Identify which cell holds the provided text, then report its [x, y] central coordinate. 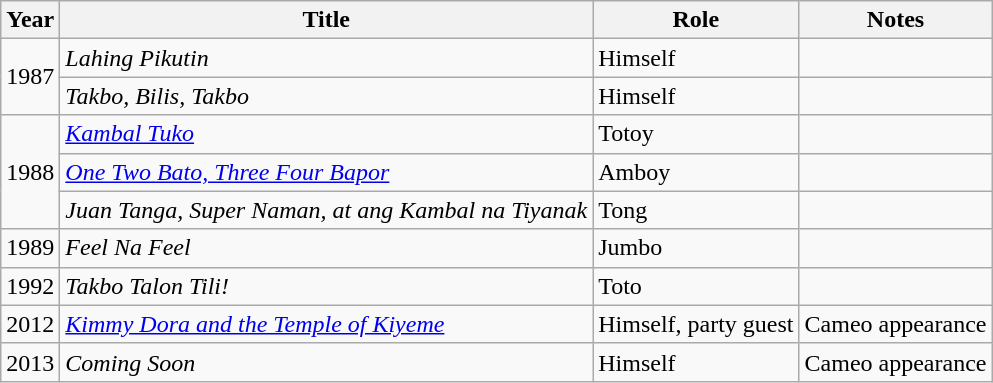
Coming Soon [326, 362]
1987 [30, 77]
Himself, party guest [696, 324]
Notes [896, 20]
Lahing Pikutin [326, 58]
Juan Tanga, Super Naman, at ang Kambal na Tiyanak [326, 210]
Kambal Tuko [326, 134]
Year [30, 20]
Toto [696, 286]
1988 [30, 172]
Totoy [696, 134]
1989 [30, 248]
Amboy [696, 172]
Role [696, 20]
One Two Bato, Three Four Bapor [326, 172]
Kimmy Dora and the Temple of Kiyeme [326, 324]
1992 [30, 286]
Jumbo [696, 248]
Takbo Talon Tili! [326, 286]
2013 [30, 362]
Takbo, Bilis, Takbo [326, 96]
Tong [696, 210]
2012 [30, 324]
Feel Na Feel [326, 248]
Title [326, 20]
